Output the [x, y] coordinate of the center of the cell containing the given text.  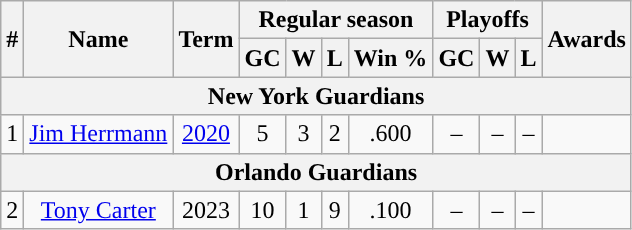
10 [262, 210]
2020 [206, 134]
Tony Carter [98, 210]
Playoffs [488, 20]
5 [262, 134]
2023 [206, 210]
Jim Herrmann [98, 134]
# [12, 39]
Regular season [336, 20]
.100 [390, 210]
Term [206, 39]
Awards [586, 39]
Name [98, 39]
3 [304, 134]
.600 [390, 134]
Orlando Guardians [316, 172]
Win % [390, 58]
9 [334, 210]
New York Guardians [316, 96]
